Scan for the cell matching the given text and deliver its (X, Y) coordinate at center. 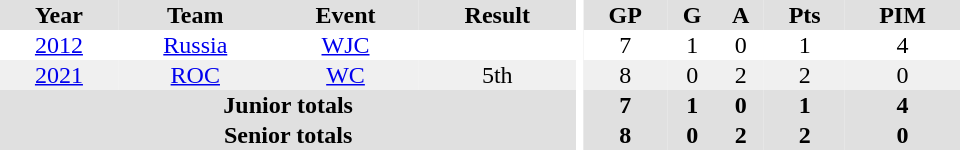
A (740, 15)
Event (346, 15)
PIM (902, 15)
Year (59, 15)
2021 (59, 75)
Senior totals (288, 135)
WC (346, 75)
5th (497, 75)
G (692, 15)
GP (625, 15)
Junior totals (288, 105)
Russia (196, 45)
Team (196, 15)
WJC (346, 45)
ROC (196, 75)
2012 (59, 45)
Result (497, 15)
Pts (804, 15)
